Return the [x, y] coordinate for the center point of the cell that contains the specified text.  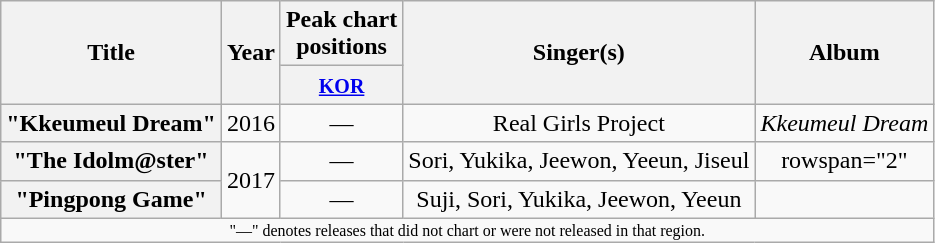
Suji, Sori, Yukika, Jeewon, Yeeun [579, 199]
2016 [250, 123]
KOR [341, 85]
Peak chart positions [341, 34]
"—" denotes releases that did not chart or were not released in that region. [468, 230]
Real Girls Project [579, 123]
2017 [250, 180]
Kkeumeul Dream [844, 123]
"Pingpong Game" [112, 199]
Year [250, 52]
"The Idolm@ster" [112, 161]
Singer(s) [579, 52]
"Kkeumeul Dream" [112, 123]
rowspan="2" [844, 161]
Title [112, 52]
Album [844, 52]
Sori, Yukika, Jeewon, Yeeun, Jiseul [579, 161]
